Capture the cell that displays the provided text and extract its (x, y) central coordinate. 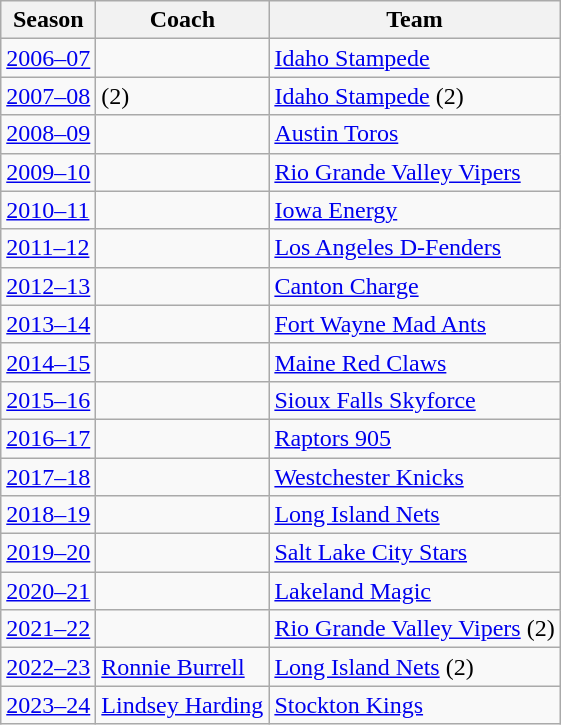
Rio Grande Valley Vipers (2) (414, 629)
Sioux Falls Skyforce (414, 400)
Team (414, 20)
2009–10 (48, 172)
Ronnie Burrell (182, 667)
2022–23 (48, 667)
Canton Charge (414, 286)
Season (48, 20)
2007–08 (48, 96)
Long Island Nets (414, 515)
Westchester Knicks (414, 477)
Idaho Stampede (414, 58)
2006–07 (48, 58)
2023–24 (48, 705)
(2) (182, 96)
Salt Lake City Stars (414, 553)
Maine Red Claws (414, 362)
2020–21 (48, 591)
Coach (182, 20)
Los Angeles D-Fenders (414, 248)
Raptors 905 (414, 438)
Lindsey Harding (182, 705)
Stockton Kings (414, 705)
Long Island Nets (2) (414, 667)
2018–19 (48, 515)
2008–09 (48, 134)
2012–13 (48, 286)
Iowa Energy (414, 210)
2014–15 (48, 362)
2011–12 (48, 248)
Fort Wayne Mad Ants (414, 324)
2015–16 (48, 400)
2019–20 (48, 553)
2021–22 (48, 629)
2016–17 (48, 438)
2017–18 (48, 477)
Austin Toros (414, 134)
Lakeland Magic (414, 591)
Rio Grande Valley Vipers (414, 172)
2013–14 (48, 324)
2010–11 (48, 210)
Idaho Stampede (2) (414, 96)
